From the cell containing the given text, extract its center point as [x, y] coordinate. 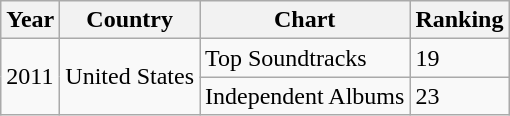
Country [130, 20]
Ranking [460, 20]
Year [30, 20]
2011 [30, 77]
United States [130, 77]
Top Soundtracks [305, 58]
19 [460, 58]
Chart [305, 20]
23 [460, 96]
Independent Albums [305, 96]
